Pinpoint the cell where the given text exists, returning its (X, Y) midpoint coordinate. 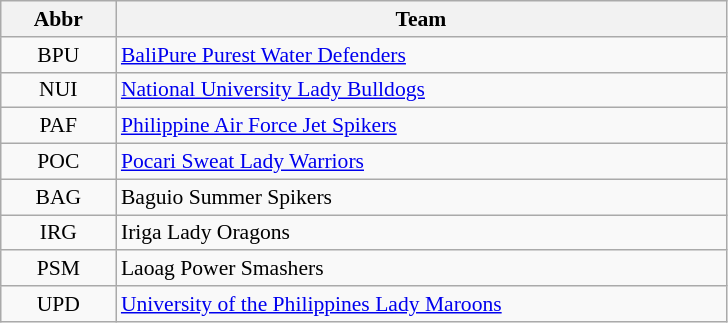
POC (58, 162)
NUI (58, 90)
Pocari Sweat Lady Warriors (421, 162)
Philippine Air Force Jet Spikers (421, 126)
University of the Philippines Lady Maroons (421, 304)
PAF (58, 126)
PSM (58, 269)
BaliPure Purest Water Defenders (421, 55)
Baguio Summer Spikers (421, 197)
Team (421, 19)
Abbr (58, 19)
Iriga Lady Oragons (421, 233)
BPU (58, 55)
BAG (58, 197)
IRG (58, 233)
National University Lady Bulldogs (421, 90)
Laoag Power Smashers (421, 269)
UPD (58, 304)
